Pinpoint the cell where the given text exists, returning its (x, y) midpoint coordinate. 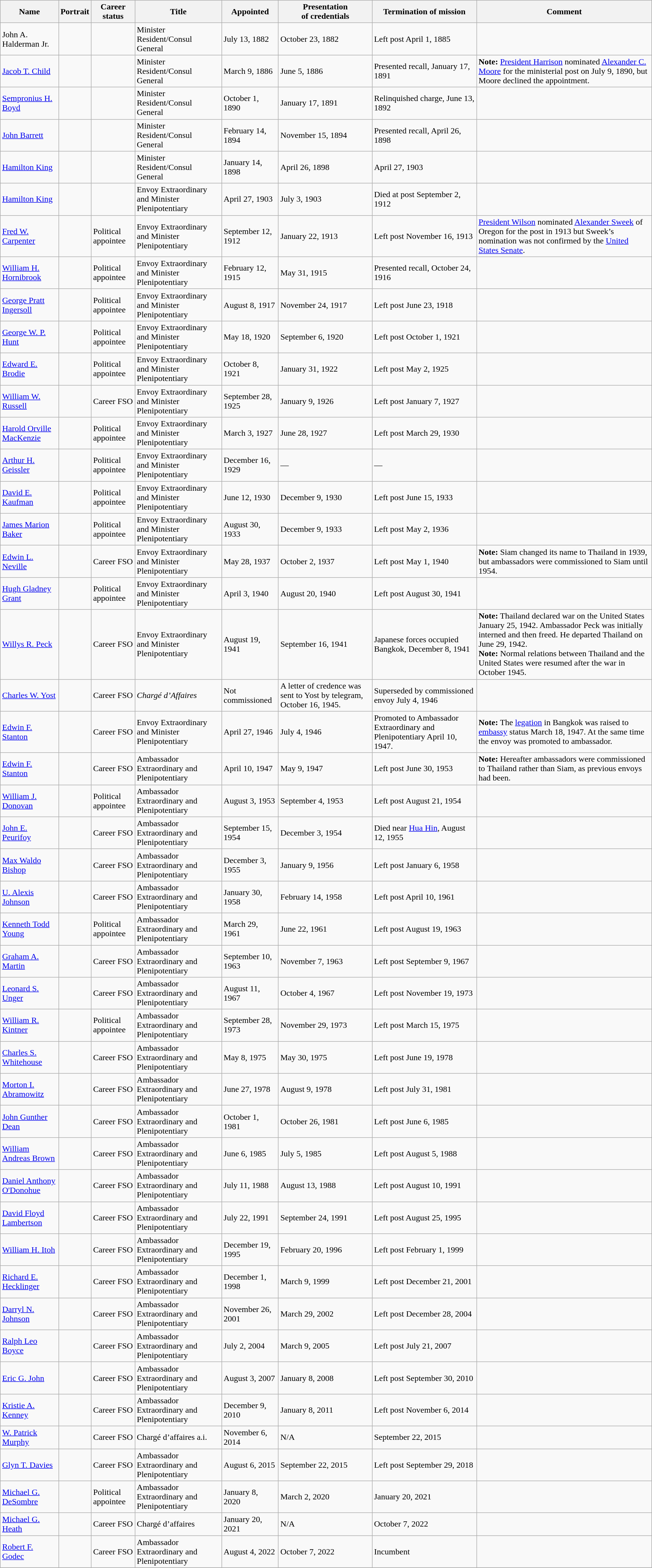
January 8, 2011 (325, 1410)
December 9, 2010 (250, 1410)
Presented recall, October 24, 1916 (424, 273)
Leonard S. Unger (29, 993)
Chargé d’affaires (178, 1524)
April 10, 1947 (250, 769)
August 19, 1941 (250, 644)
Left post July 31, 1981 (424, 1089)
Left post February 1, 1999 (424, 1250)
May 9, 1947 (325, 769)
June 28, 1927 (325, 433)
May 8, 1975 (250, 1057)
January 8, 2020 (250, 1497)
March 9, 2005 (325, 1346)
Note: President Harrison nominated Alexander C. Moore for the ministerial post on July 9, 1890, but Moore declined the appointment. (564, 71)
December 1, 1998 (250, 1282)
Chargé d’affaires a.i. (178, 1437)
Left post July 21, 2007 (424, 1346)
October 26, 1981 (325, 1121)
Left post April 10, 1961 (424, 897)
November 29, 1973 (325, 1025)
Charles W. Yost (29, 695)
October 1, 1981 (250, 1121)
October 8, 1921 (250, 369)
September 6, 1920 (325, 337)
May 18, 1920 (250, 337)
September 16, 1941 (325, 644)
August 11, 1967 (250, 993)
Glyn T. Davies (29, 1465)
July 3, 1903 (325, 199)
Charles S. Whitehouse (29, 1057)
September 10, 1963 (250, 961)
Died near Hua Hin, August 12, 1955 (424, 833)
October 1, 1890 (250, 103)
August 8, 1917 (250, 305)
December 16, 1929 (250, 465)
Japanese forces occupied Bangkok, December 8, 1941 (424, 644)
Richard E. Hecklinger (29, 1282)
Left post May 1, 1940 (424, 561)
December 3, 1954 (325, 833)
Left post April 1, 1885 (424, 39)
May 31, 1915 (325, 273)
Left post August 25, 1995 (424, 1218)
November 15, 1894 (325, 135)
Presented recall, January 17, 1891 (424, 71)
Left post September 9, 1967 (424, 961)
Michael G. Heath (29, 1524)
May 28, 1937 (250, 561)
Left post June 6, 1985 (424, 1121)
Superseded by commissioned envoy July 4, 1946 (424, 695)
September 4, 1953 (325, 801)
Relinquished charge, June 13, 1892 (424, 103)
February 20, 1996 (325, 1250)
May 30, 1975 (325, 1057)
August 6, 2015 (250, 1465)
Left post September 29, 2018 (424, 1465)
Arthur H. Geissler (29, 465)
David E. Kaufman (29, 497)
A letter of credence was sent to Yost by telegram, October 16, 1945. (325, 695)
August 4, 2022 (250, 1552)
March 29, 1961 (250, 929)
July 13, 1882 (250, 39)
John A. Halderman Jr. (29, 39)
James Marion Baker (29, 529)
April 3, 1940 (250, 593)
March 9, 1999 (325, 1282)
January 14, 1898 (250, 167)
Appointed (250, 12)
December 9, 1930 (325, 497)
William R. Kintner (29, 1025)
Graham A. Martin (29, 961)
William H. Itoh (29, 1250)
November 6, 2014 (250, 1437)
William H. Hornibrook (29, 273)
George Pratt Ingersoll (29, 305)
Left post November 6, 2014 (424, 1410)
Left post December 28, 2004 (424, 1314)
Promoted to Ambassador Extraordinary and Plenipotentiary April 10, 1947. (424, 732)
Kristie A. Kenney (29, 1410)
July 2, 2004 (250, 1346)
Termination of mission (424, 12)
December 9, 1933 (325, 529)
Note: The legation in Bangkok was raised to embassy status March 18, 1947. At the same time the envoy was promoted to ambassador. (564, 732)
June 22, 1961 (325, 929)
Left post August 10, 1991 (424, 1186)
David Floyd Lambertson (29, 1218)
Left post December 21, 2001 (424, 1282)
October 2, 1937 (325, 561)
Left post January 6, 1958 (424, 865)
Eric G. John (29, 1378)
January 31, 1922 (325, 369)
September 15, 1954 (250, 833)
Left post March 29, 1930 (424, 433)
William J. Donovan (29, 801)
Jacob T. Child (29, 71)
July 4, 1946 (325, 732)
Left post August 21, 1954 (424, 801)
President Wilson nominated Alexander Sweek of Oregon for the post in 1913 but Sweek’s nomination was not confirmed by the United States Senate. (564, 236)
Fred W. Carpenter (29, 236)
January 9, 1926 (325, 401)
January 22, 1913 (325, 236)
January 30, 1958 (250, 897)
December 19, 1995 (250, 1250)
August 9, 1978 (325, 1089)
Left post August 5, 1988 (424, 1154)
Note: Hereafter ambassadors were commissioned to Thailand rather than Siam, as previous envoys had been. (564, 769)
William Andreas Brown (29, 1154)
February 14, 1894 (250, 135)
Left post June 19, 1978 (424, 1057)
John E. Peurifoy (29, 833)
November 24, 1917 (325, 305)
Ralph Leo Boyce (29, 1346)
Left post August 19, 1963 (424, 929)
August 3, 1953 (250, 801)
October 23, 1882 (325, 39)
W. Patrick Murphy (29, 1437)
Edward E. Brodie (29, 369)
Daniel Anthony O'Donohue (29, 1186)
Not commissioned (250, 695)
June 27, 1978 (250, 1089)
April 27, 1946 (250, 732)
U. Alexis Johnson (29, 897)
Left post August 30, 1941 (424, 593)
July 5, 1985 (325, 1154)
Robert F. Godec (29, 1552)
Presented recall, April 26, 1898 (424, 135)
June 6, 1985 (250, 1154)
Chargé d’Affaires (178, 695)
January 17, 1891 (325, 103)
June 5, 1886 (325, 71)
August 30, 1933 (250, 529)
Max Waldo Bishop (29, 865)
April 26, 1898 (325, 167)
Name (29, 12)
Morton I. Abramowitz (29, 1089)
Portrait (75, 12)
February 14, 1958 (325, 897)
Left post June 23, 1918 (424, 305)
September 12, 1912 (250, 236)
William W. Russell (29, 401)
Left post October 1, 1921 (424, 337)
December 3, 1955 (250, 865)
Left post June 15, 1933 (424, 497)
Presentationof credentials (325, 12)
August 20, 1940 (325, 593)
Incumbent (424, 1552)
Career status (113, 12)
September 28, 1925 (250, 401)
February 12, 1915 (250, 273)
Sempronius H. Boyd (29, 103)
Left post June 30, 1953 (424, 769)
Edwin L. Neville (29, 561)
Died at post September 2, 1912 (424, 199)
Left post September 30, 2010 (424, 1378)
August 13, 1988 (325, 1186)
John Barrett (29, 135)
Left post March 15, 1975 (424, 1025)
Michael G. DeSombre (29, 1497)
November 26, 2001 (250, 1314)
January 8, 2008 (325, 1378)
George W. P. Hunt (29, 337)
Willys R. Peck (29, 644)
Left post November 19, 1973 (424, 993)
Comment (564, 12)
March 3, 1927 (250, 433)
June 12, 1930 (250, 497)
October 4, 1967 (325, 993)
July 22, 1991 (250, 1218)
Darryl N. Johnson (29, 1314)
Left post May 2, 1925 (424, 369)
Left post November 16, 1913 (424, 236)
March 2, 2020 (325, 1497)
Kenneth Todd Young (29, 929)
September 28, 1973 (250, 1025)
March 29, 2002 (325, 1314)
January 9, 1956 (325, 865)
Left post May 2, 1936 (424, 529)
July 11, 1988 (250, 1186)
Note: Siam changed its name to Thailand in 1939, but ambassadors were commissioned to Siam until 1954. (564, 561)
Title (178, 12)
September 24, 1991 (325, 1218)
John Gunther Dean (29, 1121)
Left post January 7, 1927 (424, 401)
Harold Orville MacKenzie (29, 433)
Hugh Gladney Grant (29, 593)
March 9, 1886 (250, 71)
August 3, 2007 (250, 1378)
November 7, 1963 (325, 961)
